Provide the (X, Y) coordinate of the cell's center where the given text is located.  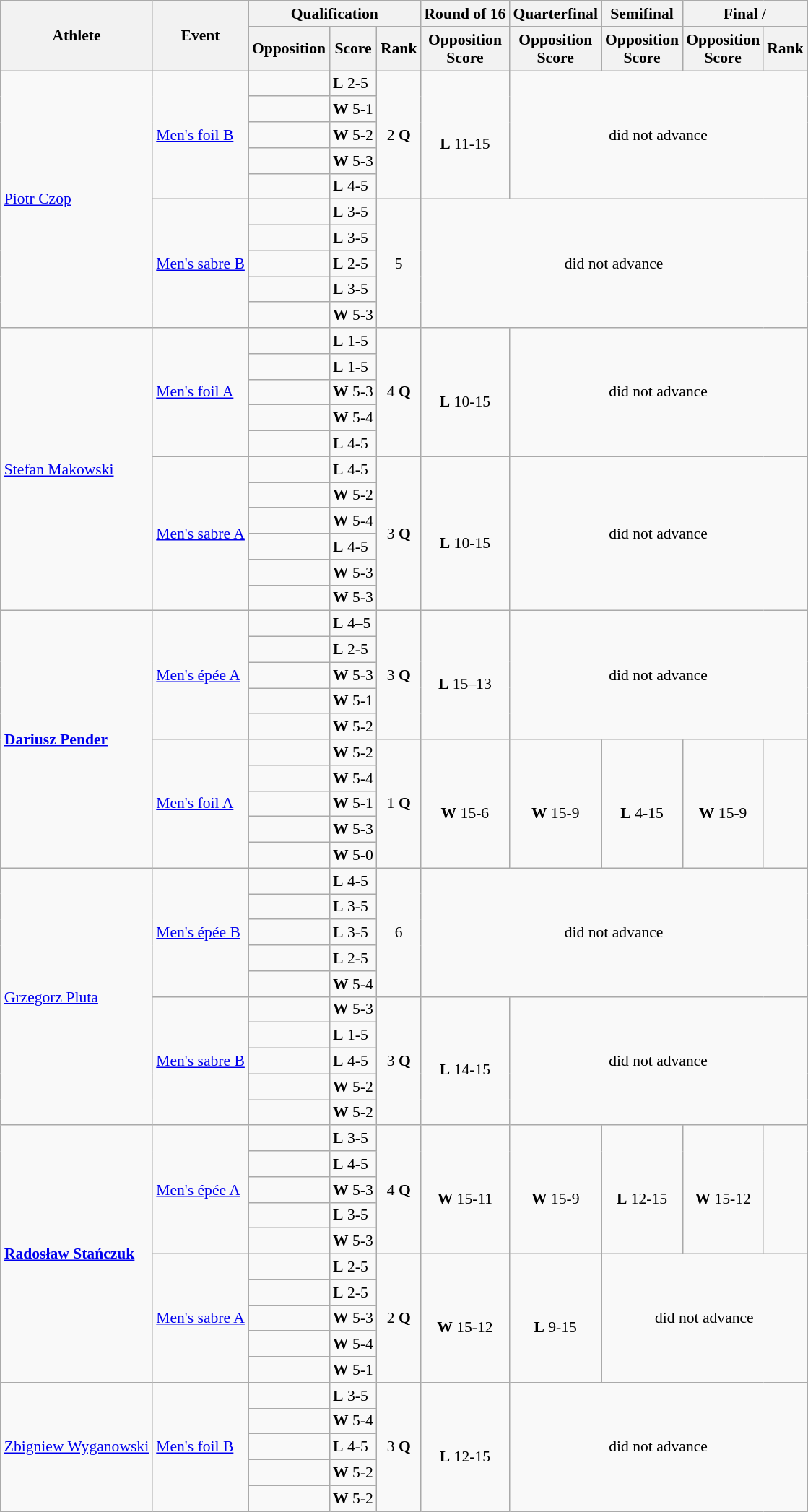
L 4-15 (642, 804)
Semifinal (642, 14)
L 11-15 (465, 135)
Radosław Stańczuk (77, 1254)
5 (399, 264)
Round of 16 (465, 14)
Stefan Makowski (77, 469)
1 Q (399, 804)
Athlete (77, 36)
L 15–13 (465, 675)
W 5-0 (353, 856)
Final / (745, 14)
L 14-15 (465, 1061)
Score (353, 49)
Men's épée B (201, 932)
Grzegorz Pluta (77, 996)
L 9-15 (555, 1318)
Piotr Czop (77, 199)
W 15-11 (465, 1190)
W 15-6 (465, 804)
L 4–5 (353, 624)
Qualification (335, 14)
Dariusz Pender (77, 739)
Opposition (289, 49)
Quarterfinal (555, 14)
6 (399, 932)
Event (201, 36)
Zbigniew Wyganowski (77, 1447)
